Extract the (X, Y) coordinate from the center of the cell holding the provided text.  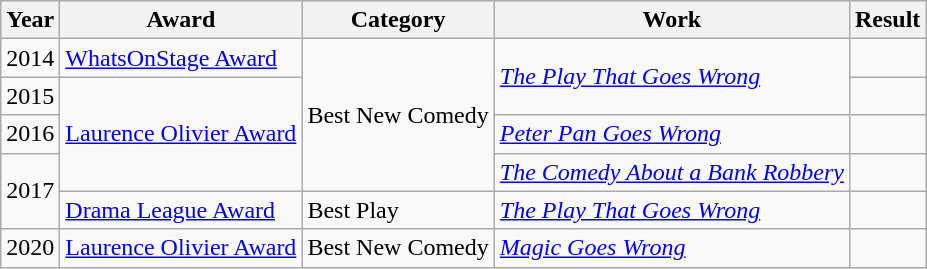
2017 (30, 191)
2015 (30, 96)
Award (181, 20)
Peter Pan Goes Wrong (672, 134)
Drama League Award (181, 210)
2014 (30, 58)
Year (30, 20)
Work (672, 20)
Magic Goes Wrong (672, 248)
Result (887, 20)
2020 (30, 248)
Category (398, 20)
WhatsOnStage Award (181, 58)
The Comedy About a Bank Robbery (672, 172)
2016 (30, 134)
Best Play (398, 210)
